Find where the given text appears and provide that cell's center as (x, y) coordinate. 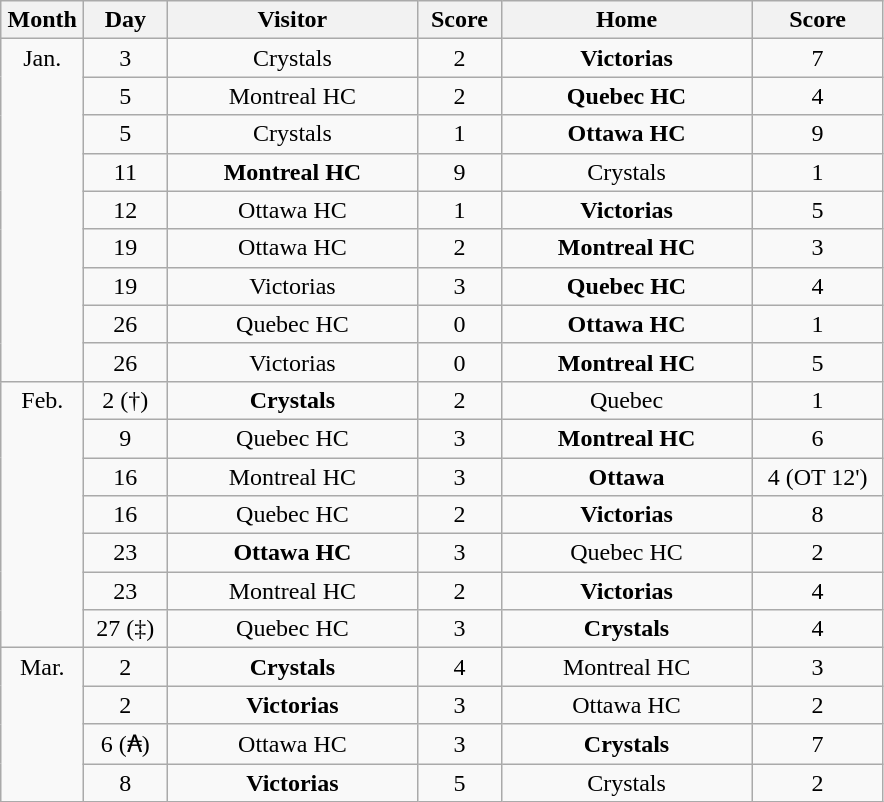
Home (626, 20)
11 (126, 172)
Feb. (42, 514)
Visitor (292, 20)
4 (OT 12') (818, 477)
Day (126, 20)
Month (42, 20)
12 (126, 210)
6 (818, 438)
27 (‡) (126, 629)
6 (₳) (126, 744)
Ottawa (626, 477)
2 (†) (126, 400)
Mar. (42, 725)
Quebec (626, 400)
Jan. (42, 210)
